Detect which cell encompasses the target text, then output its [X, Y] center coordinate. 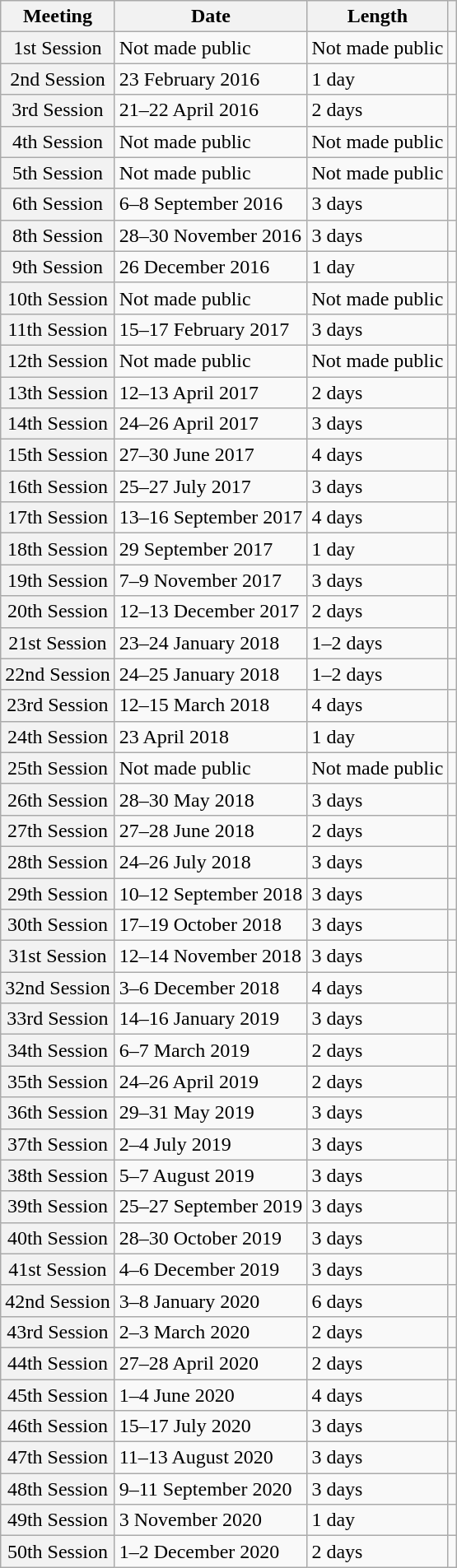
19th Session [58, 580]
5–7 August 2019 [211, 1175]
35th Session [58, 1082]
24–25 January 2018 [211, 674]
29 September 2017 [211, 549]
Length [377, 16]
39th Session [58, 1207]
21st Session [58, 643]
6th Session [58, 204]
12th Session [58, 361]
45th Session [58, 1395]
49th Session [58, 1520]
46th Session [58, 1426]
12–13 April 2017 [211, 393]
24th Session [58, 737]
23 February 2016 [211, 79]
12–13 December 2017 [211, 612]
15–17 February 2017 [211, 329]
1–4 June 2020 [211, 1395]
27–28 April 2020 [211, 1363]
13–16 September 2017 [211, 518]
Meeting [58, 16]
47th Session [58, 1458]
27th Session [58, 831]
18th Session [58, 549]
28–30 October 2019 [211, 1238]
22nd Session [58, 674]
21–22 April 2016 [211, 110]
28–30 November 2016 [211, 235]
24–26 April 2017 [211, 424]
41st Session [58, 1269]
7–9 November 2017 [211, 580]
37th Session [58, 1144]
2–3 March 2020 [211, 1332]
23 April 2018 [211, 737]
Date [211, 16]
42nd Session [58, 1300]
3 November 2020 [211, 1520]
16th Session [58, 486]
3rd Session [58, 110]
15th Session [58, 455]
43rd Session [58, 1332]
12–14 November 2018 [211, 956]
44th Session [58, 1363]
33rd Session [58, 1019]
27–28 June 2018 [211, 831]
17th Session [58, 518]
36th Session [58, 1113]
50th Session [58, 1552]
26th Session [58, 799]
11th Session [58, 329]
11–13 August 2020 [211, 1458]
9th Session [58, 267]
27–30 June 2017 [211, 455]
6–7 March 2019 [211, 1050]
3–6 December 2018 [211, 988]
30th Session [58, 925]
25th Session [58, 768]
23rd Session [58, 705]
20th Session [58, 612]
1st Session [58, 48]
2nd Session [58, 79]
29th Session [58, 893]
25–27 July 2017 [211, 486]
28–30 May 2018 [211, 799]
48th Session [58, 1489]
26 December 2016 [211, 267]
14–16 January 2019 [211, 1019]
9–11 September 2020 [211, 1489]
32nd Session [58, 988]
14th Session [58, 424]
2–4 July 2019 [211, 1144]
24–26 July 2018 [211, 862]
10–12 September 2018 [211, 893]
29–31 May 2019 [211, 1113]
1–2 December 2020 [211, 1552]
38th Session [58, 1175]
6–8 September 2016 [211, 204]
10th Session [58, 298]
6 days [377, 1300]
23–24 January 2018 [211, 643]
4–6 December 2019 [211, 1269]
4th Session [58, 142]
5th Session [58, 173]
31st Session [58, 956]
17–19 October 2018 [211, 925]
34th Session [58, 1050]
25–27 September 2019 [211, 1207]
8th Session [58, 235]
12–15 March 2018 [211, 705]
3–8 January 2020 [211, 1300]
24–26 April 2019 [211, 1082]
13th Session [58, 393]
40th Session [58, 1238]
28th Session [58, 862]
15–17 July 2020 [211, 1426]
